Determine the [X, Y] coordinate at the center of the cell enclosing the given text.  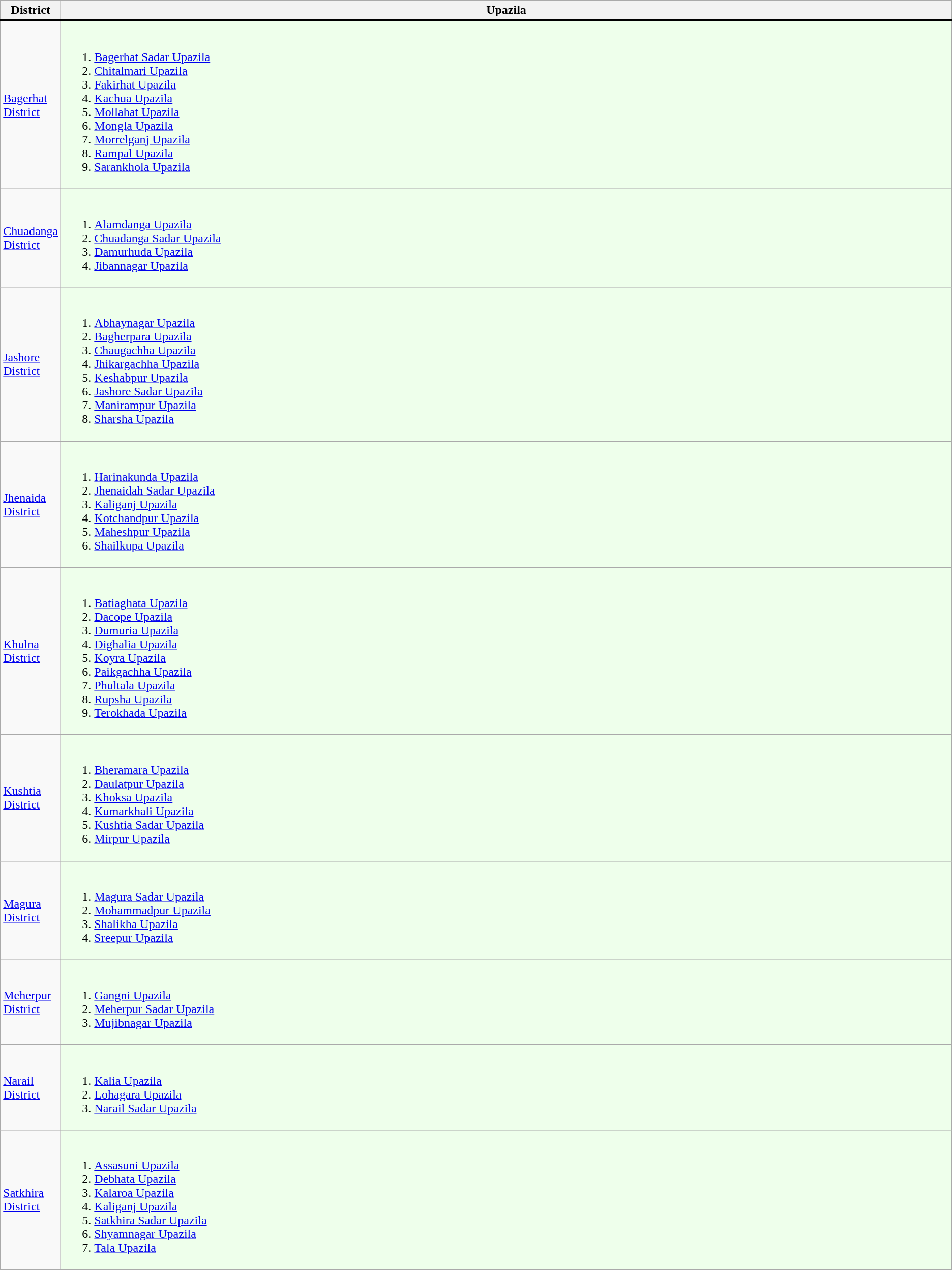
Chuadanga District [31, 238]
Alamdanga UpazilaChuadanga Sadar UpazilaDamurhuda UpazilaJibannagar Upazila [507, 238]
Magura Sadar UpazilaMohammadpur UpazilaShalikha UpazilaSreepur Upazila [507, 910]
Magura District [31, 910]
Bagerhat District [31, 105]
Jashore District [31, 364]
Narail District [31, 1087]
Jhenaida District [31, 504]
Kalia UpazilaLohagara UpazilaNarail Sadar Upazila [507, 1087]
Gangni UpazilaMeherpur Sadar UpazilaMujibnagar Upazila [507, 1002]
Batiaghata UpazilaDacope UpazilaDumuria UpazilaDighalia UpazilaKoyra UpazilaPaikgachha UpazilaPhultala UpazilaRupsha UpazilaTerokhada Upazila [507, 651]
Assasuni UpazilaDebhata UpazilaKalaroa UpazilaKaliganj UpazilaSatkhira Sadar UpazilaShyamnagar UpazilaTala Upazila [507, 1200]
Upazila [507, 11]
Khulna District [31, 651]
Abhaynagar UpazilaBagherpara UpazilaChaugachha UpazilaJhikargachha UpazilaKeshabpur UpazilaJashore Sadar UpazilaManirampur UpazilaSharsha Upazila [507, 364]
Meherpur District [31, 1002]
Satkhira District [31, 1200]
Bheramara UpazilaDaulatpur UpazilaKhoksa UpazilaKumarkhali UpazilaKushtia Sadar UpazilaMirpur Upazila [507, 798]
Kushtia District [31, 798]
Harinakunda UpazilaJhenaidah Sadar UpazilaKaliganj UpazilaKotchandpur UpazilaMaheshpur UpazilaShailkupa Upazila [507, 504]
District [31, 11]
